Return the (x, y) coordinate for the center point of the cell that contains the specified text.  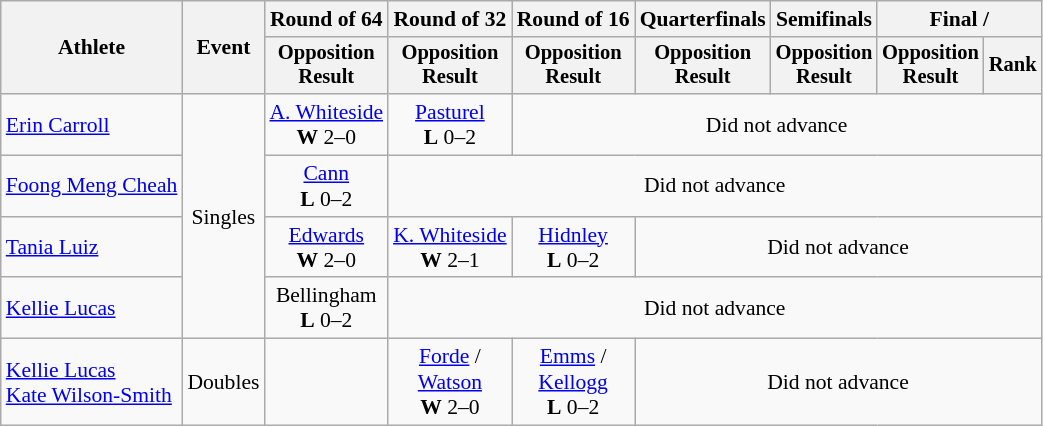
Cann L 0–2 (326, 186)
Hidnley L 0–2 (574, 248)
Rank (1013, 66)
Athlete (92, 48)
Edwards W 2–0 (326, 248)
K. Whiteside W 2–1 (450, 248)
Erin Carroll (92, 124)
Quarterfinals (703, 19)
Singles (223, 216)
Emms / Kellogg L 0–2 (574, 382)
Forde /Watson W 2–0 (450, 382)
Kellie LucasKate Wilson-Smith (92, 382)
Semifinals (824, 19)
Foong Meng Cheah (92, 186)
Tania Luiz (92, 248)
Bellingham L 0–2 (326, 308)
Round of 32 (450, 19)
Event (223, 48)
Kellie Lucas (92, 308)
A. Whiteside W 2–0 (326, 124)
Round of 64 (326, 19)
Round of 16 (574, 19)
Doubles (223, 382)
Pasturel L 0–2 (450, 124)
Final / (959, 19)
